Pinpoint the cell where the given text exists, returning its (x, y) midpoint coordinate. 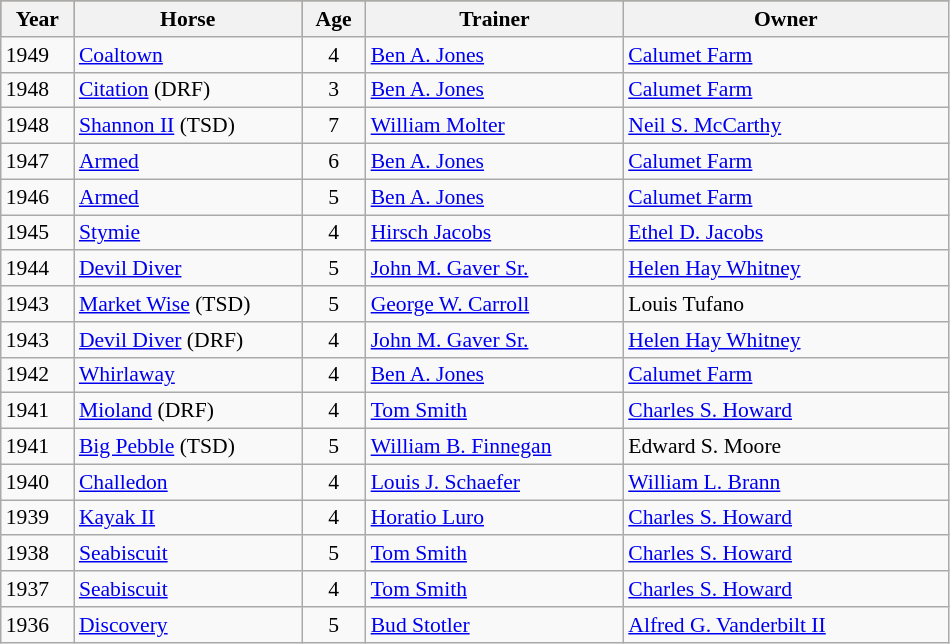
1949 (38, 55)
Discovery (188, 625)
Devil Diver (DRF) (188, 340)
Challedon (188, 482)
Year (38, 19)
Age (334, 19)
Louis J. Schaefer (495, 482)
Citation (DRF) (188, 90)
1942 (38, 375)
William Molter (495, 126)
Coaltown (188, 55)
1946 (38, 197)
Kayak II (188, 518)
Louis Tufano (786, 304)
Stymie (188, 233)
Shannon II (TSD) (188, 126)
Bud Stotler (495, 625)
Horatio Luro (495, 518)
1938 (38, 554)
Big Pebble (TSD) (188, 447)
Market Wise (TSD) (188, 304)
Alfred G. Vanderbilt II (786, 625)
Owner (786, 19)
Whirlaway (188, 375)
1947 (38, 162)
Mioland (DRF) (188, 411)
Ethel D. Jacobs (786, 233)
William B. Finnegan (495, 447)
7 (334, 126)
Edward S. Moore (786, 447)
1944 (38, 269)
George W. Carroll (495, 304)
1940 (38, 482)
1936 (38, 625)
Horse (188, 19)
Neil S. McCarthy (786, 126)
3 (334, 90)
1945 (38, 233)
Trainer (495, 19)
Devil Diver (188, 269)
1937 (38, 589)
1939 (38, 518)
Hirsch Jacobs (495, 233)
William L. Brann (786, 482)
6 (334, 162)
